Return (x, y) of the center of cell containing provided text 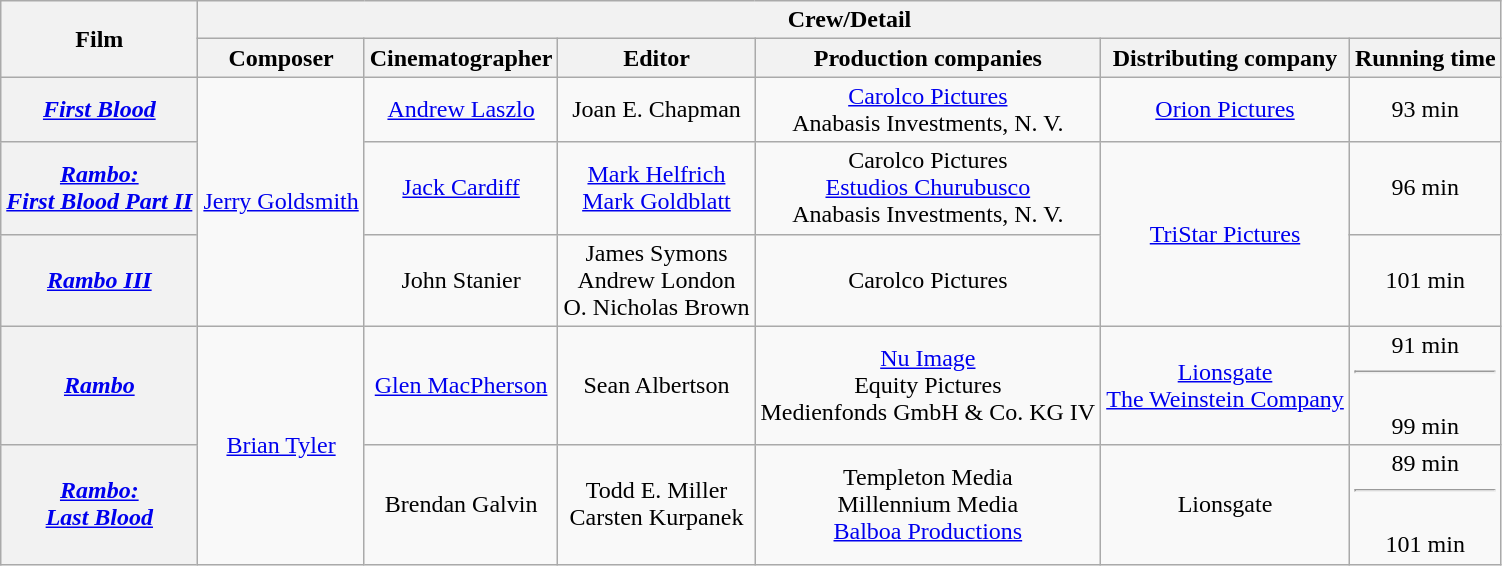
Joan E. Chapman (656, 110)
Carolco PicturesEstudios ChurubuscoAnabasis Investments, N. V. (928, 188)
Film (100, 39)
Glen MacPherson (461, 386)
John Stanier (461, 280)
Rambo: First Blood Part II (100, 188)
96 min (1425, 188)
93 min (1425, 110)
James SymonsAndrew LondonO. Nicholas Brown (656, 280)
Jack Cardiff (461, 188)
Editor (656, 58)
89 min101 min (1425, 504)
Running time (1425, 58)
Lionsgate (1226, 504)
First Blood (100, 110)
Orion Pictures (1226, 110)
Andrew Laszlo (461, 110)
Todd E. MillerCarsten Kurpanek (656, 504)
Carolco PicturesAnabasis Investments, N. V. (928, 110)
Nu ImageEquity PicturesMedienfonds GmbH & Co. KG IV (928, 386)
91 min99 min (1425, 386)
Brendan Galvin (461, 504)
Templeton MediaMillennium MediaBalboa Productions (928, 504)
Cinematographer (461, 58)
Rambo III (100, 280)
101 min (1425, 280)
Carolco Pictures (928, 280)
Sean Albertson (656, 386)
Composer (281, 58)
Production companies (928, 58)
Jerry Goldsmith (281, 202)
Distributing company (1226, 58)
LionsgateThe Weinstein Company (1226, 386)
Crew/Detail (850, 20)
Rambo (100, 386)
Brian Tyler (281, 445)
Mark HelfrichMark Goldblatt (656, 188)
TriStar Pictures (1226, 234)
Rambo: Last Blood (100, 504)
